Return [x, y] of the center of cell containing provided text 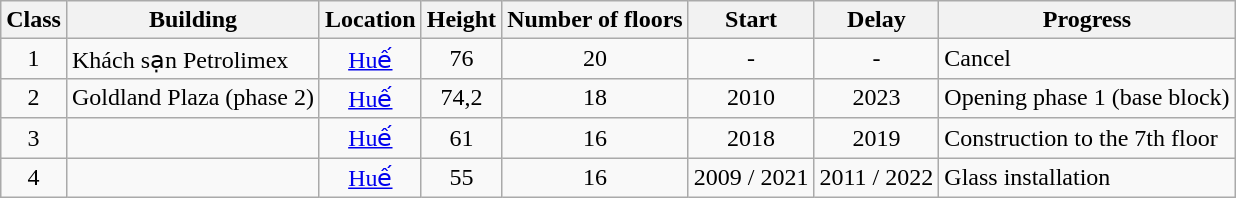
Location [370, 20]
2 [34, 98]
2011 / 2022 [876, 178]
Delay [876, 20]
2019 [876, 138]
2018 [751, 138]
Height [461, 20]
Progress [1087, 20]
Glass installation [1087, 178]
Building [192, 20]
Class [34, 20]
55 [461, 178]
2009 / 2021 [751, 178]
Number of floors [596, 20]
76 [461, 59]
1 [34, 59]
18 [596, 98]
Opening phase 1 (base block) [1087, 98]
74,2 [461, 98]
2010 [751, 98]
4 [34, 178]
Cancel [1087, 59]
20 [596, 59]
Construction to the 7th floor [1087, 138]
Goldland Plaza (phase 2) [192, 98]
61 [461, 138]
2023 [876, 98]
3 [34, 138]
Khách sạn Petrolimex [192, 59]
Start [751, 20]
